Find where the given text appears and provide that cell's center as [x, y] coordinate. 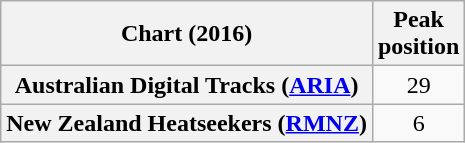
New Zealand Heatseekers (RMNZ) [187, 123]
Peak position [418, 34]
29 [418, 85]
Chart (2016) [187, 34]
Australian Digital Tracks (ARIA) [187, 85]
6 [418, 123]
